Return (x, y) of the center of cell containing provided text 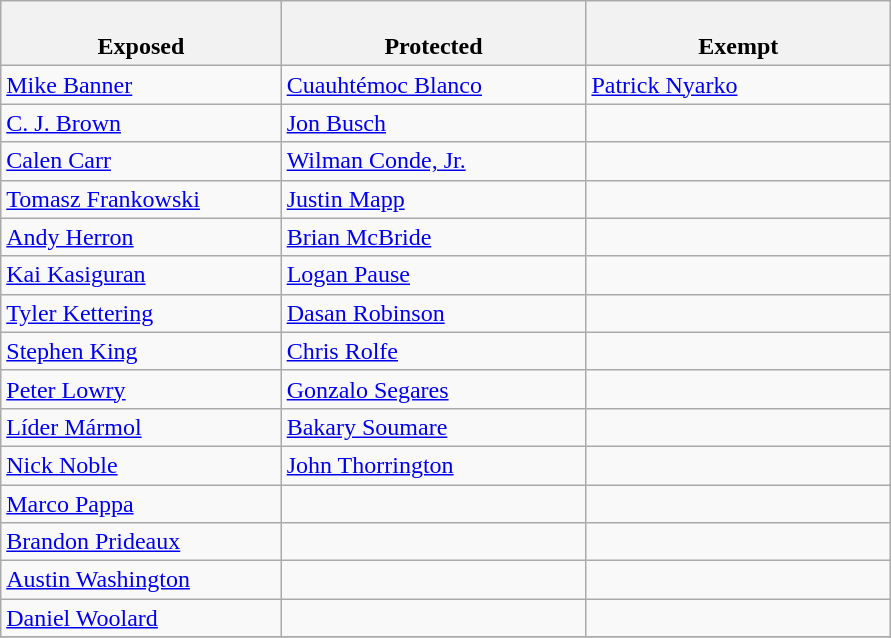
Calen Carr (141, 161)
Justin Mapp (434, 199)
Marco Pappa (141, 503)
Kai Kasiguran (141, 275)
Mike Banner (141, 85)
Patrick Nyarko (738, 85)
Líder Mármol (141, 427)
Andy Herron (141, 237)
Stephen King (141, 351)
John Thorrington (434, 465)
Jon Busch (434, 123)
Brandon Prideaux (141, 542)
Protected (434, 34)
Logan Pause (434, 275)
Cuauhtémoc Blanco (434, 85)
Nick Noble (141, 465)
Exempt (738, 34)
C. J. Brown (141, 123)
Tyler Kettering (141, 313)
Dasan Robinson (434, 313)
Daniel Woolard (141, 618)
Exposed (141, 34)
Brian McBride (434, 237)
Tomasz Frankowski (141, 199)
Peter Lowry (141, 389)
Bakary Soumare (434, 427)
Gonzalo Segares (434, 389)
Austin Washington (141, 580)
Wilman Conde, Jr. (434, 161)
Chris Rolfe (434, 351)
